Scan for the cell matching the given text and deliver its (x, y) coordinate at center. 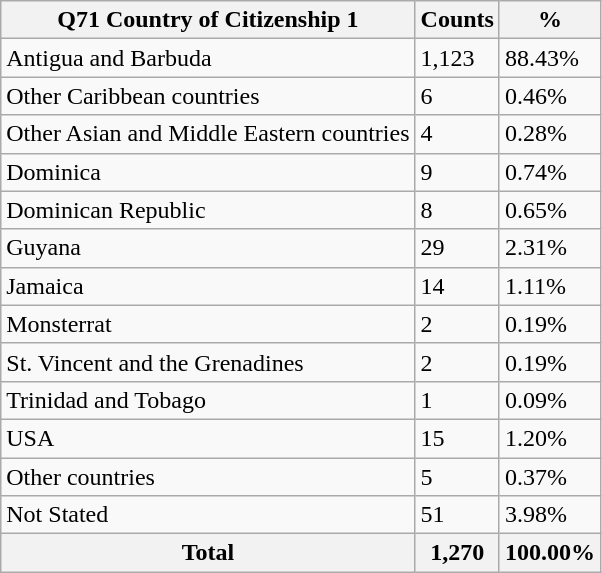
Q71 Country of Citizenship 1 (208, 20)
29 (457, 248)
Antigua and Barbuda (208, 58)
0.65% (550, 210)
Dominican Republic (208, 210)
1 (457, 400)
51 (457, 515)
0.74% (550, 172)
Guyana (208, 248)
1,270 (457, 553)
0.28% (550, 134)
Total (208, 553)
1.11% (550, 286)
St. Vincent and the Grenadines (208, 362)
88.43% (550, 58)
0.09% (550, 400)
4 (457, 134)
Other countries (208, 477)
5 (457, 477)
USA (208, 438)
100.00% (550, 553)
0.37% (550, 477)
8 (457, 210)
Monsterrat (208, 324)
Dominica (208, 172)
Other Caribbean countries (208, 96)
Trinidad and Tobago (208, 400)
3.98% (550, 515)
Other Asian and Middle Eastern countries (208, 134)
2.31% (550, 248)
6 (457, 96)
Not Stated (208, 515)
1.20% (550, 438)
9 (457, 172)
0.46% (550, 96)
% (550, 20)
Counts (457, 20)
15 (457, 438)
Jamaica (208, 286)
14 (457, 286)
1,123 (457, 58)
